From the cell containing the given text, extract its center point as (X, Y) coordinate. 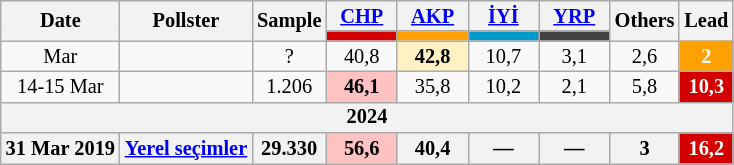
CHP (362, 16)
10,2 (504, 86)
31 Mar 2019 (60, 148)
Mar (60, 56)
56,6 (362, 148)
10,7 (504, 56)
2 (706, 56)
2,6 (645, 56)
10,3 (706, 86)
Pollster (186, 20)
2024 (368, 118)
14-15 Mar (60, 86)
40,8 (362, 56)
42,8 (432, 56)
5,8 (645, 86)
Lead (706, 20)
1.206 (289, 86)
YRP (574, 16)
Sample (289, 20)
3 (645, 148)
35,8 (432, 86)
16,2 (706, 148)
2,1 (574, 86)
46,1 (362, 86)
Others (645, 20)
İYİ (504, 16)
? (289, 56)
29.330 (289, 148)
Yerel seçimler (186, 148)
AKP (432, 16)
3,1 (574, 56)
40,4 (432, 148)
Date (60, 20)
